Search for the cell housing the specified text and yield its (X, Y) center coordinate. 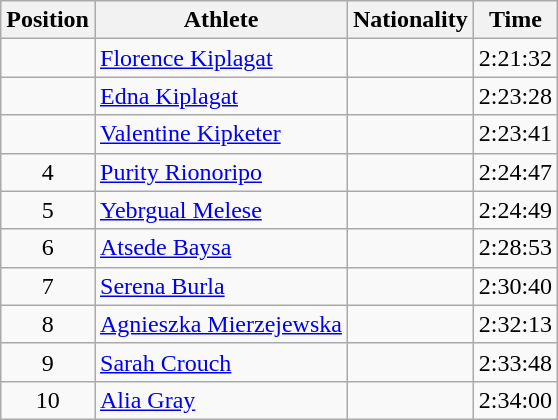
2:28:53 (515, 248)
Athlete (220, 20)
Valentine Kipketer (220, 134)
Nationality (410, 20)
2:21:32 (515, 58)
2:34:00 (515, 400)
9 (48, 362)
2:24:49 (515, 210)
Position (48, 20)
Atsede Baysa (220, 248)
8 (48, 324)
Sarah Crouch (220, 362)
4 (48, 172)
7 (48, 286)
2:23:28 (515, 96)
Serena Burla (220, 286)
Florence Kiplagat (220, 58)
Alia Gray (220, 400)
2:32:13 (515, 324)
Time (515, 20)
Yebrgual Melese (220, 210)
2:23:41 (515, 134)
5 (48, 210)
10 (48, 400)
2:33:48 (515, 362)
2:30:40 (515, 286)
Purity Rionoripo (220, 172)
Edna Kiplagat (220, 96)
Agnieszka Mierzejewska (220, 324)
6 (48, 248)
2:24:47 (515, 172)
